Find where the given text appears and provide that cell's center as [x, y] coordinate. 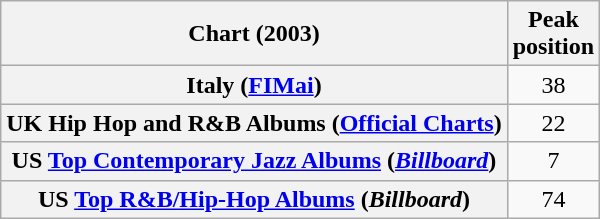
Peakposition [553, 34]
7 [553, 161]
22 [553, 123]
US Top Contemporary Jazz Albums (Billboard) [254, 161]
38 [553, 85]
UK Hip Hop and R&B Albums (Official Charts) [254, 123]
74 [553, 199]
Chart (2003) [254, 34]
US Top R&B/Hip-Hop Albums (Billboard) [254, 199]
Italy (FIMai) [254, 85]
